Pinpoint the cell where the given text exists, returning its [x, y] midpoint coordinate. 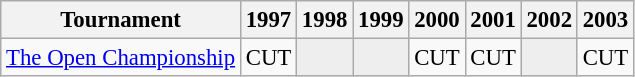
1998 [325, 20]
2002 [549, 20]
The Open Championship [121, 58]
2000 [437, 20]
2001 [493, 20]
Tournament [121, 20]
2003 [605, 20]
1997 [268, 20]
1999 [381, 20]
